Extract the [x, y] coordinate from the center of the cell holding the provided text.  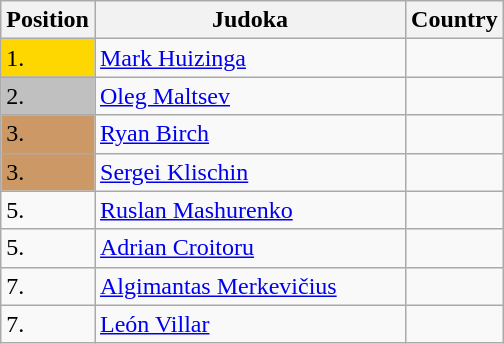
Country [455, 20]
León Villar [250, 324]
1. [48, 58]
Sergei Klischin [250, 172]
Ruslan Mashurenko [250, 210]
Position [48, 20]
Oleg Maltsev [250, 96]
Mark Huizinga [250, 58]
Ryan Birch [250, 134]
Algimantas Merkevičius [250, 286]
Adrian Croitoru [250, 248]
2. [48, 96]
Judoka [250, 20]
